Find where the given text appears and provide that cell's center as [X, Y] coordinate. 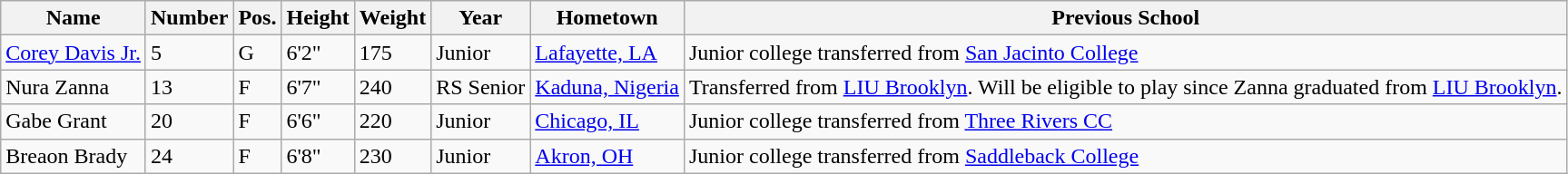
Hometown [607, 18]
Weight [392, 18]
Number [189, 18]
G [258, 53]
175 [392, 53]
6'6" [318, 121]
6'8" [318, 156]
Name [74, 18]
5 [189, 53]
230 [392, 156]
220 [392, 121]
240 [392, 87]
Pos. [258, 18]
Transferred from LIU Brooklyn. Will be eligible to play since Zanna graduated from LIU Brooklyn. [1126, 87]
Height [318, 18]
Lafayette, LA [607, 53]
Junior college transferred from San Jacinto College [1126, 53]
Corey Davis Jr. [74, 53]
Year [481, 18]
Nura Zanna [74, 87]
20 [189, 121]
Previous School [1126, 18]
RS Senior [481, 87]
13 [189, 87]
6'2" [318, 53]
Junior college transferred from Saddleback College [1126, 156]
Kaduna, Nigeria [607, 87]
Gabe Grant [74, 121]
Breaon Brady [74, 156]
Akron, OH [607, 156]
6'7" [318, 87]
24 [189, 156]
Junior college transferred from Three Rivers CC [1126, 121]
Chicago, IL [607, 121]
